For the text-containing cell, return its midpoint in (x, y) coordinate format. 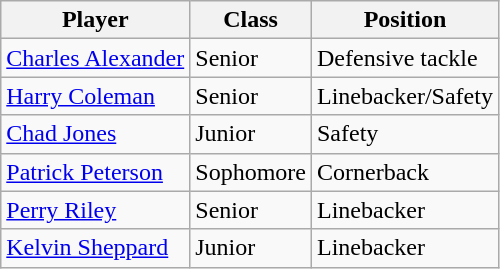
Linebacker/Safety (404, 96)
Harry Coleman (96, 96)
Cornerback (404, 172)
Kelvin Sheppard (96, 248)
Chad Jones (96, 134)
Position (404, 20)
Player (96, 20)
Charles Alexander (96, 58)
Perry Riley (96, 210)
Sophomore (251, 172)
Safety (404, 134)
Defensive tackle (404, 58)
Patrick Peterson (96, 172)
Class (251, 20)
